Capture the cell that displays the provided text and extract its (x, y) central coordinate. 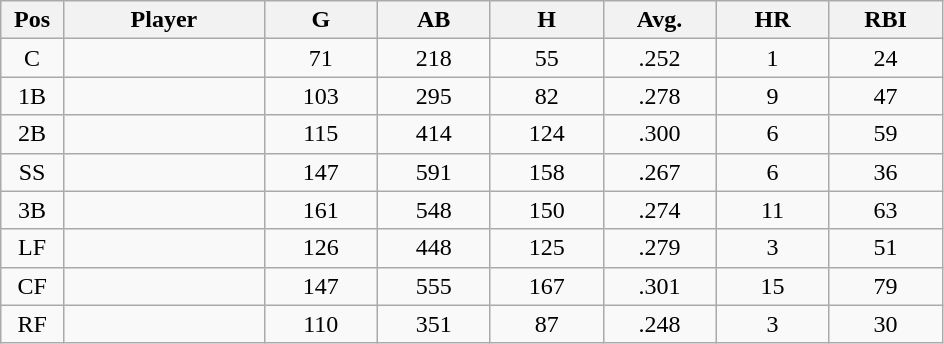
.274 (660, 210)
3B (32, 210)
71 (320, 58)
.252 (660, 58)
Pos (32, 20)
63 (886, 210)
AB (434, 20)
.300 (660, 134)
11 (772, 210)
HR (772, 20)
.301 (660, 286)
126 (320, 248)
Player (164, 20)
LF (32, 248)
9 (772, 96)
C (32, 58)
295 (434, 96)
167 (546, 286)
.278 (660, 96)
51 (886, 248)
RF (32, 324)
414 (434, 134)
555 (434, 286)
161 (320, 210)
548 (434, 210)
1 (772, 58)
82 (546, 96)
79 (886, 286)
87 (546, 324)
15 (772, 286)
36 (886, 172)
47 (886, 96)
RBI (886, 20)
CF (32, 286)
103 (320, 96)
448 (434, 248)
218 (434, 58)
591 (434, 172)
55 (546, 58)
.248 (660, 324)
G (320, 20)
Avg. (660, 20)
158 (546, 172)
125 (546, 248)
1B (32, 96)
115 (320, 134)
30 (886, 324)
SS (32, 172)
.267 (660, 172)
2B (32, 134)
351 (434, 324)
59 (886, 134)
124 (546, 134)
110 (320, 324)
150 (546, 210)
H (546, 20)
.279 (660, 248)
24 (886, 58)
